Locate the cell with the specified text and output its (x, y) center coordinate. 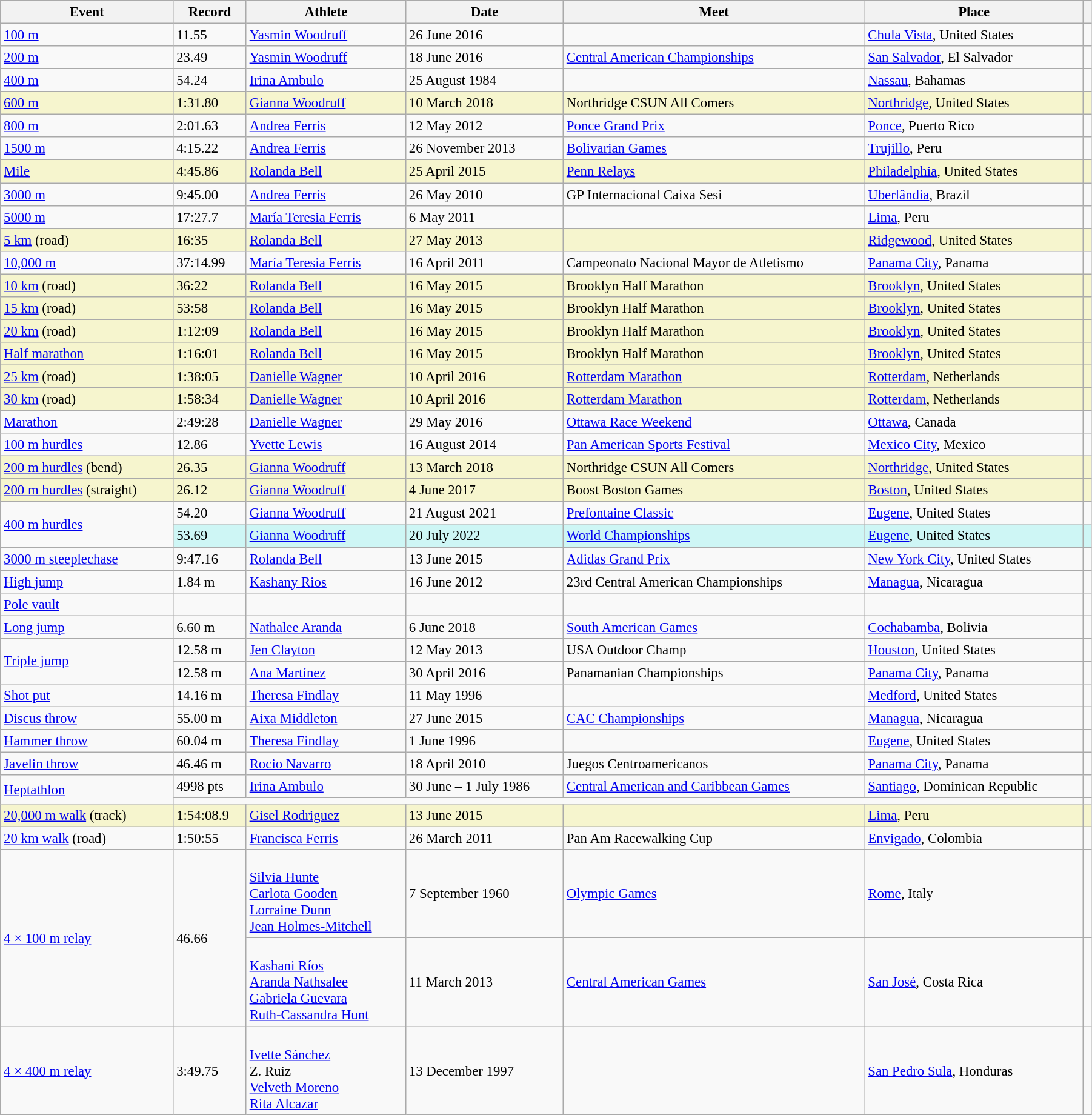
South American Games (714, 627)
26 November 2013 (484, 148)
6 May 2011 (484, 217)
6 June 2018 (484, 627)
2:01.63 (210, 126)
Gisel Rodriguez (326, 816)
600 m (87, 103)
16 August 2014 (484, 445)
Francisca Ferris (326, 839)
200 m (87, 58)
11 May 1996 (484, 696)
26 June 2016 (484, 35)
100 m hurdles (87, 445)
4998 pts (210, 787)
20 km walk (road) (87, 839)
25 August 1984 (484, 81)
4 June 2017 (484, 490)
Panamanian Championships (714, 673)
Juegos Centroamericanos (714, 764)
23.49 (210, 58)
7 September 1960 (484, 894)
14.16 m (210, 696)
Central American and Caribbean Games (714, 787)
1:16:01 (210, 354)
Ponce Grand Prix (714, 126)
9:45.00 (210, 195)
Kashany Rios (326, 582)
53.69 (210, 536)
Ottawa, Canada (974, 422)
4 × 100 m relay (87, 938)
16:35 (210, 240)
46.66 (210, 938)
Ponce, Puerto Rico (974, 126)
6.60 m (210, 627)
Discus throw (87, 718)
54.20 (210, 513)
37:14.99 (210, 262)
54.24 (210, 81)
Hammer throw (87, 741)
26.35 (210, 468)
5 km (road) (87, 240)
17:27.7 (210, 217)
12 May 2013 (484, 650)
Chula Vista, United States (974, 35)
18 April 2010 (484, 764)
60.04 m (210, 741)
1:31.80 (210, 103)
12.86 (210, 445)
Olympic Games (714, 894)
Pan Am Racewalking Cup (714, 839)
Triple jump (87, 662)
18 June 2016 (484, 58)
2:49:28 (210, 422)
30 April 2016 (484, 673)
Date (484, 12)
4:45.86 (210, 171)
200 m hurdles (straight) (87, 490)
25 km (road) (87, 376)
1:54:08.9 (210, 816)
Rocio Navarro (326, 764)
1:38:05 (210, 376)
Mexico City, Mexico (974, 445)
21 August 2021 (484, 513)
11.55 (210, 35)
Philadelphia, United States (974, 171)
46.46 m (210, 764)
World Championships (714, 536)
USA Outdoor Champ (714, 650)
20 July 2022 (484, 536)
10 March 2018 (484, 103)
New York City, United States (974, 559)
16 April 2011 (484, 262)
20 km (road) (87, 331)
San José, Costa Rica (974, 982)
1:50:55 (210, 839)
1:12:09 (210, 331)
100 m (87, 35)
Athlete (326, 12)
12 May 2012 (484, 126)
15 km (road) (87, 308)
16 June 2012 (484, 582)
1 June 1996 (484, 741)
1.84 m (210, 582)
Cochabamba, Bolivia (974, 627)
Jen Clayton (326, 650)
Kashani RíosAranda NathsaleeGabriela GuevaraRuth-Cassandra Hunt (326, 982)
Pole vault (87, 604)
Pan American Sports Festival (714, 445)
Javelin throw (87, 764)
30 km (road) (87, 399)
Central American Games (714, 982)
400 m (87, 81)
Heptathlon (87, 790)
Shot put (87, 696)
San Salvador, El Salvador (974, 58)
10,000 m (87, 262)
Ridgewood, United States (974, 240)
Trujillo, Peru (974, 148)
CAC Championships (714, 718)
3:49.75 (210, 1071)
29 May 2016 (484, 422)
Boost Boston Games (714, 490)
Event (87, 12)
Rome, Italy (974, 894)
Medford, United States (974, 696)
53:58 (210, 308)
Silvia HunteCarlota GoodenLorraine DunnJean Holmes-Mitchell (326, 894)
3000 m (87, 195)
Penn Relays (714, 171)
Santiago, Dominican Republic (974, 787)
200 m hurdles (bend) (87, 468)
Adidas Grand Prix (714, 559)
1:58:34 (210, 399)
Record (210, 12)
Place (974, 12)
Meet (714, 12)
Ivette SánchezZ. RuizVelveth MorenoRita Alcazar (326, 1071)
30 June – 1 July 1986 (484, 787)
Nassau, Bahamas (974, 81)
36:22 (210, 285)
26 May 2010 (484, 195)
Long jump (87, 627)
Campeonato Nacional Mayor de Atletismo (714, 262)
Aixa Middleton (326, 718)
13 March 2018 (484, 468)
11 March 2013 (484, 982)
Yvette Lewis (326, 445)
Central American Championships (714, 58)
1500 m (87, 148)
27 June 2015 (484, 718)
Ottawa Race Weekend (714, 422)
Half marathon (87, 354)
25 April 2015 (484, 171)
Mile (87, 171)
23rd Central American Championships (714, 582)
Ana Martínez (326, 673)
San Pedro Sula, Honduras (974, 1071)
13 December 1997 (484, 1071)
20,000 m walk (track) (87, 816)
26.12 (210, 490)
Boston, United States (974, 490)
4:15.22 (210, 148)
27 May 2013 (484, 240)
Marathon (87, 422)
3000 m steeplechase (87, 559)
GP Internacional Caixa Sesi (714, 195)
5000 m (87, 217)
Nathalee Aranda (326, 627)
High jump (87, 582)
Envigado, Colombia (974, 839)
26 March 2011 (484, 839)
400 m hurdles (87, 525)
Uberlândia, Brazil (974, 195)
Bolivarian Games (714, 148)
10 km (road) (87, 285)
Prefontaine Classic (714, 513)
55.00 m (210, 718)
9:47.16 (210, 559)
Houston, United States (974, 650)
4 × 400 m relay (87, 1071)
800 m (87, 126)
